Return (X, Y) of the center of cell containing provided text 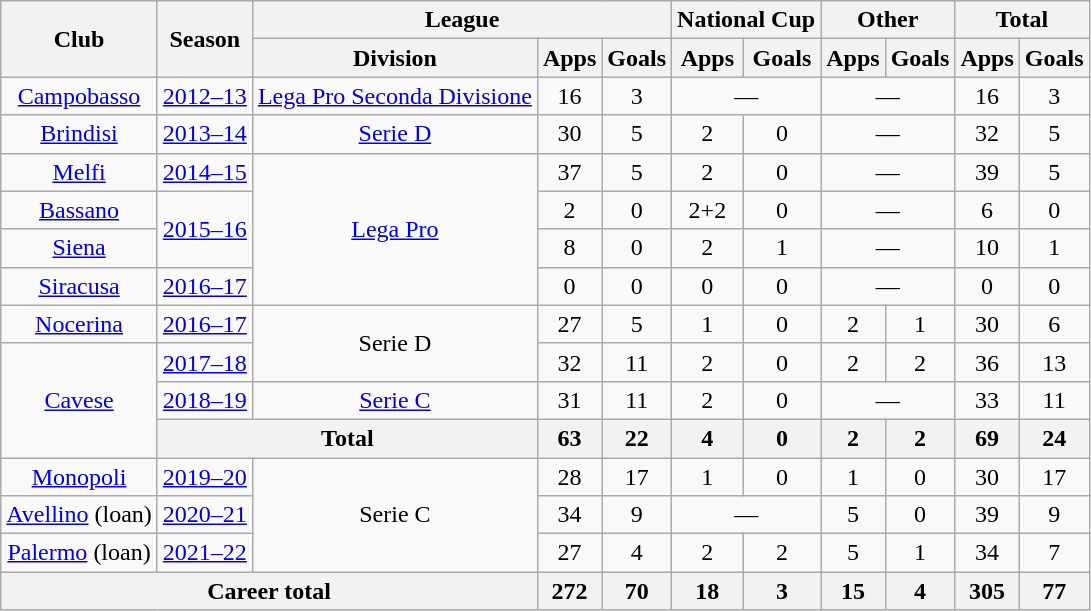
28 (569, 477)
Campobasso (80, 96)
League (462, 20)
36 (987, 362)
31 (569, 400)
Siracusa (80, 286)
33 (987, 400)
77 (1054, 591)
2015–16 (204, 229)
Bassano (80, 210)
Club (80, 39)
24 (1054, 438)
Nocerina (80, 324)
National Cup (746, 20)
Season (204, 39)
2020–21 (204, 515)
Melfi (80, 172)
2017–18 (204, 362)
15 (853, 591)
13 (1054, 362)
Cavese (80, 400)
8 (569, 248)
272 (569, 591)
70 (637, 591)
Career total (270, 591)
2018–19 (204, 400)
Siena (80, 248)
2021–22 (204, 553)
Avellino (loan) (80, 515)
Other (888, 20)
2014–15 (204, 172)
22 (637, 438)
7 (1054, 553)
2019–20 (204, 477)
Palermo (loan) (80, 553)
37 (569, 172)
Lega Pro Seconda Divisione (394, 96)
2013–14 (204, 134)
Division (394, 58)
69 (987, 438)
305 (987, 591)
Lega Pro (394, 229)
2012–13 (204, 96)
Monopoli (80, 477)
10 (987, 248)
2+2 (708, 210)
63 (569, 438)
Brindisi (80, 134)
18 (708, 591)
